Determine the [X, Y] coordinate at the center of the cell enclosing the given text.  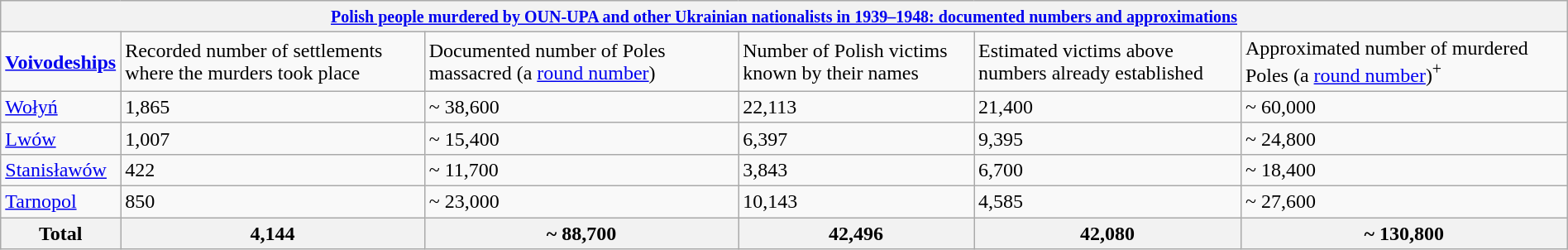
~ 38,600 [581, 107]
Polish people murdered by OUN-UPA and other Ukrainian nationalists in 1939–1948: documented numbers and approximations [784, 17]
9,395 [1108, 138]
~ 18,400 [1404, 170]
850 [273, 202]
42,080 [1108, 233]
~ 23,000 [581, 202]
~ 11,700 [581, 170]
Stanisławów [61, 170]
~ 15,400 [581, 138]
6,700 [1108, 170]
~ 60,000 [1404, 107]
3,843 [857, 170]
Approximated number of murdered Poles (a round number)+ [1404, 62]
1,007 [273, 138]
6,397 [857, 138]
~ 130,800 [1404, 233]
Tarnopol [61, 202]
1,865 [273, 107]
4,585 [1108, 202]
~ 27,600 [1404, 202]
Recorded number of settlements where the murders took place [273, 62]
422 [273, 170]
4,144 [273, 233]
~ 88,700 [581, 233]
Number of Polish victims known by their names [857, 62]
21,400 [1108, 107]
Total [61, 233]
Lwów [61, 138]
~ 24,800 [1404, 138]
42,496 [857, 233]
Documented number of Poles massacred (a round number) [581, 62]
Voivodeships [61, 62]
Wołyń [61, 107]
Estimated victims above numbers already established [1108, 62]
22,113 [857, 107]
10,143 [857, 202]
